Capture the cell that displays the provided text and extract its (x, y) central coordinate. 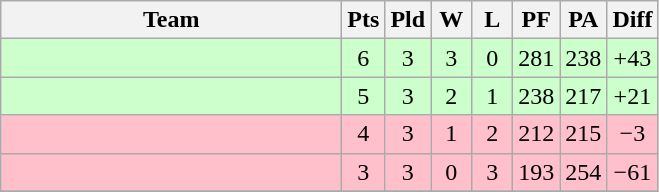
Team (172, 20)
−61 (632, 172)
6 (364, 58)
217 (584, 96)
254 (584, 172)
L (492, 20)
+43 (632, 58)
Pld (408, 20)
193 (536, 172)
5 (364, 96)
PA (584, 20)
281 (536, 58)
+21 (632, 96)
215 (584, 134)
4 (364, 134)
W (452, 20)
−3 (632, 134)
Diff (632, 20)
212 (536, 134)
Pts (364, 20)
PF (536, 20)
